Scan for the cell matching the given text and deliver its (X, Y) coordinate at center. 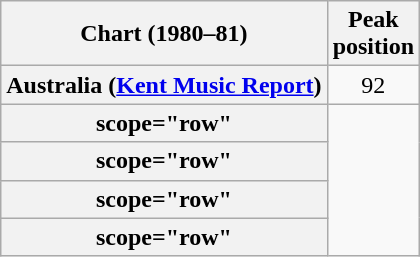
Australia (Kent Music Report) (164, 85)
Chart (1980–81) (164, 34)
92 (373, 85)
Peakposition (373, 34)
